Provide the [X, Y] coordinate of the cell's center where the given text is located.  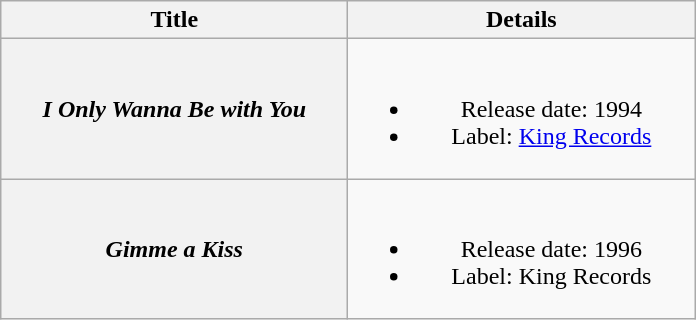
Release date: 1994Label: King Records [522, 109]
Title [174, 20]
I Only Wanna Be with You [174, 109]
Gimme a Kiss [174, 249]
Release date: 1996Label: King Records [522, 249]
Details [522, 20]
